Output the [X, Y] coordinate of the center of the cell containing the given text.  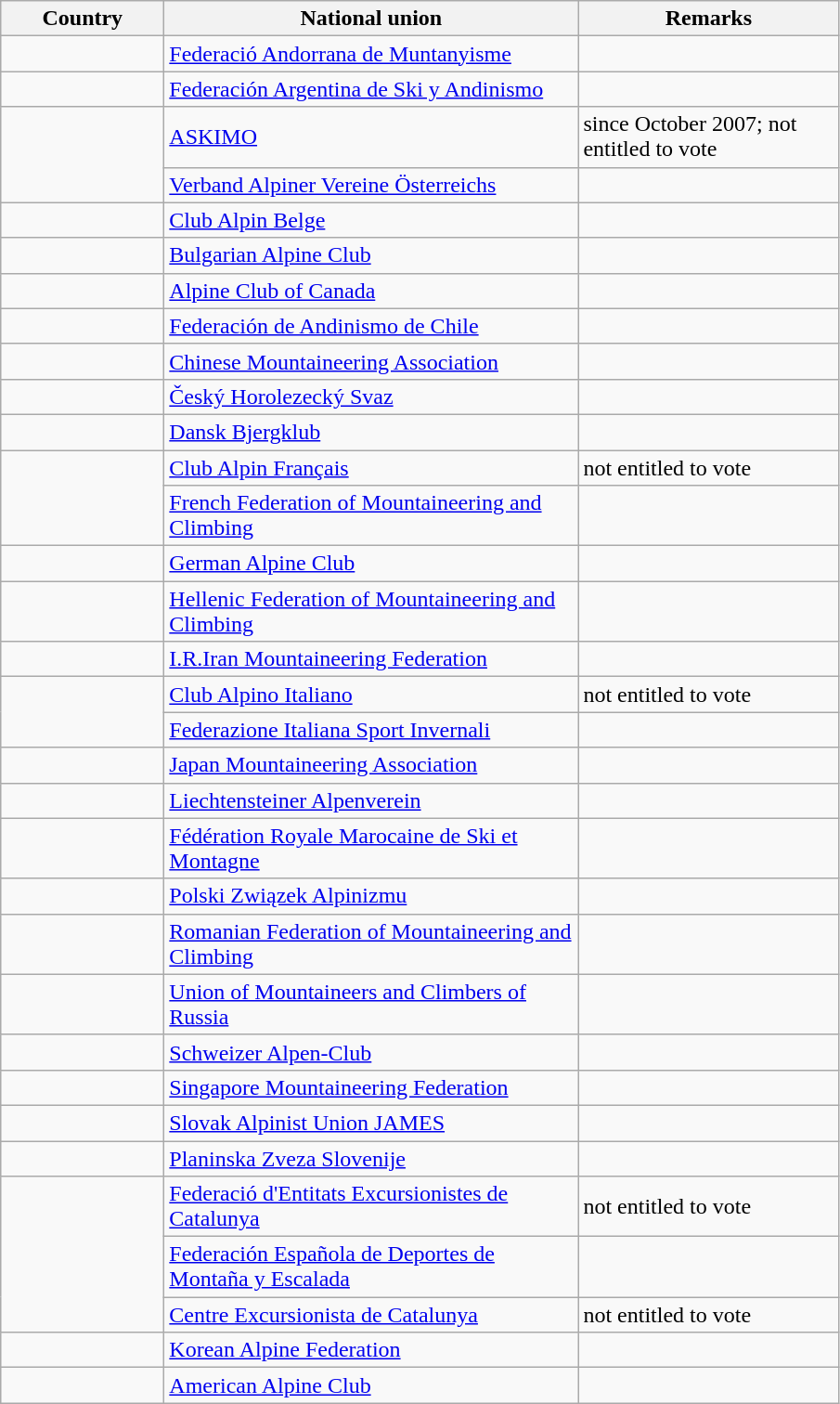
I.R.Iran Mountaineering Federation [371, 659]
Club Alpin Français [371, 467]
Federazione Italiana Sport Invernali [371, 730]
Alpine Club of Canada [371, 291]
Federación de Andinismo de Chile [371, 326]
Remarks [709, 19]
Union of Mountaineers and Climbers of Russia [371, 1005]
Bulgarian Alpine Club [371, 255]
Polski Związek Alpinizmu [371, 896]
Liechtensteiner Alpenverein [371, 800]
since October 2007; not entitled to vote [709, 137]
Centre Excursionista de Catalunya [371, 1315]
Schweizer Alpen-Club [371, 1052]
Chinese Mountaineering Association [371, 361]
Verband Alpiner Vereine Österreichs [371, 185]
Český Horolezecký Svaz [371, 396]
Romanian Federation of Mountaineering and Climbing [371, 943]
Federació d'Entitats Excursionistes de Catalunya [371, 1207]
French Federation of Mountaineering and Climbing [371, 516]
Country [83, 19]
Fédération Royale Marocaine de Ski et Montagne [371, 849]
Dansk Bjergklub [371, 432]
Planinska Zveza Slovenije [371, 1158]
Federación Argentina de Ski y Andinismo [371, 89]
ASKIMO [371, 137]
Hellenic Federation of Mountaineering and Climbing [371, 611]
Federació Andorrana de Muntanyisme [371, 54]
Korean Alpine Federation [371, 1350]
Club Alpin Belge [371, 220]
National union [371, 19]
Slovak Alpinist Union JAMES [371, 1123]
Federación Española de Deportes de Montaña y Escalada [371, 1267]
Club Alpino Italiano [371, 695]
American Alpine Club [371, 1385]
German Alpine Club [371, 564]
Singapore Mountaineering Federation [371, 1087]
Japan Mountaineering Association [371, 765]
